Extract the [X, Y] coordinate from the center of the cell holding the provided text.  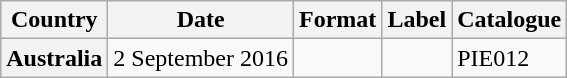
Label [417, 20]
PIE012 [510, 58]
Date [201, 20]
Australia [54, 58]
Country [54, 20]
2 September 2016 [201, 58]
Format [338, 20]
Catalogue [510, 20]
